Return [x, y] of the center of cell containing provided text 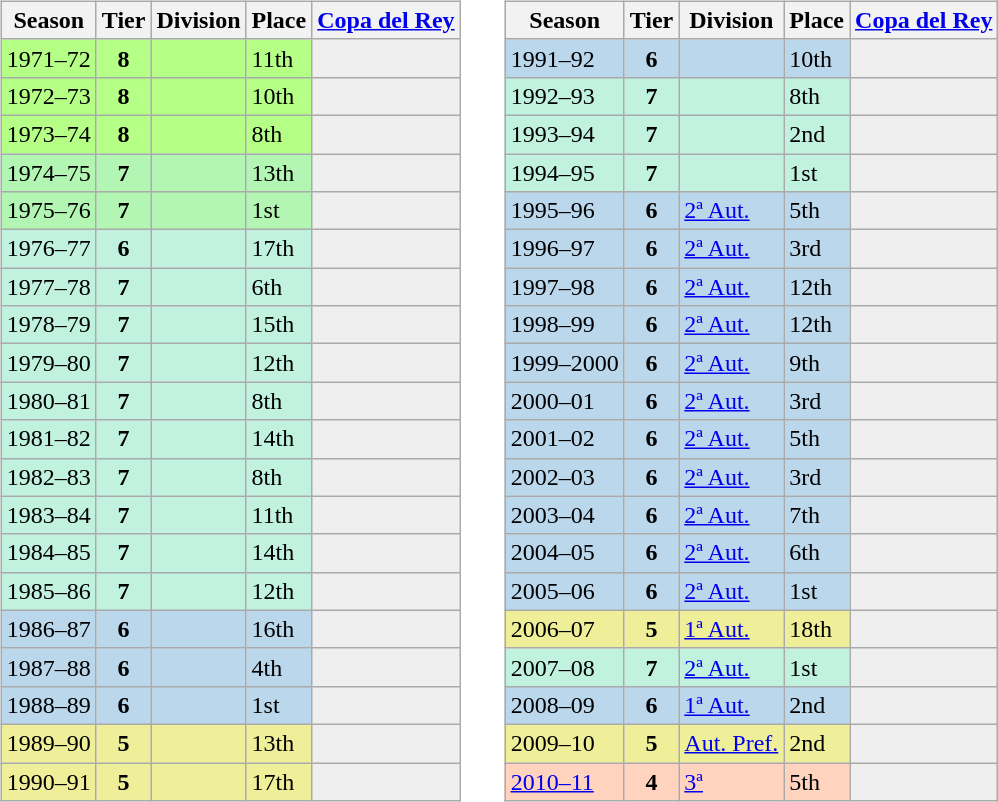
1971–72 [48, 58]
1983–84 [48, 515]
2010–11 [564, 781]
1990–91 [48, 781]
1979–80 [48, 363]
9th [817, 363]
1972–73 [48, 96]
1995–96 [564, 211]
2005–06 [564, 591]
1977–78 [48, 287]
2001–02 [564, 439]
3ª [732, 781]
1989–90 [48, 743]
1981–82 [48, 439]
1985–86 [48, 591]
1996–97 [564, 249]
1993–94 [564, 134]
1978–79 [48, 325]
1991–92 [564, 58]
1997–98 [564, 287]
1973–74 [48, 134]
2003–04 [564, 515]
1988–89 [48, 705]
1987–88 [48, 667]
2008–09 [564, 705]
2006–07 [564, 629]
1984–85 [48, 553]
18th [817, 629]
15th [279, 325]
Aut. Pref. [732, 743]
1998–99 [564, 325]
4th [279, 667]
2009–10 [564, 743]
1992–93 [564, 96]
2007–08 [564, 667]
1974–75 [48, 173]
1975–76 [48, 211]
1982–83 [48, 477]
16th [279, 629]
4 [652, 781]
1999–2000 [564, 363]
2002–03 [564, 477]
1980–81 [48, 401]
1986–87 [48, 629]
2000–01 [564, 401]
7th [817, 515]
1976–77 [48, 249]
2004–05 [564, 553]
1994–95 [564, 173]
